Extract the [X, Y] coordinate from the center of the cell holding the provided text.  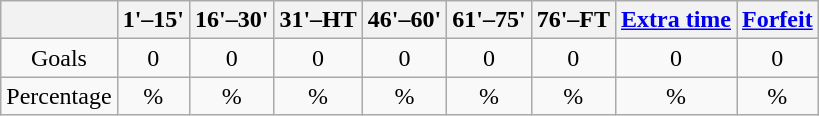
1'–15' [153, 20]
46'–60' [404, 20]
Forfeit [778, 20]
61'–75' [489, 20]
76'–FT [573, 20]
Goals [59, 58]
16'–30' [231, 20]
Percentage [59, 96]
Extra time [676, 20]
31'–HT [318, 20]
